Locate the cell with the specified text and output its [X, Y] center coordinate. 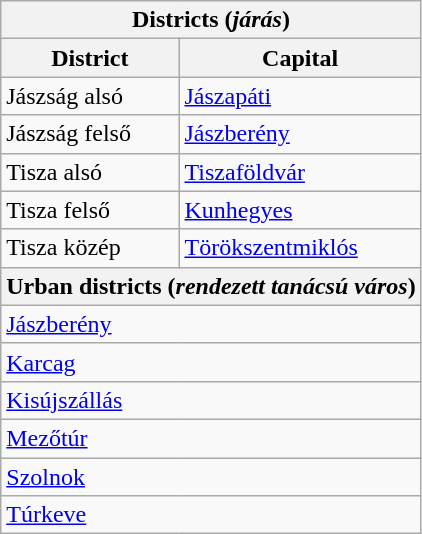
Tiszaföldvár [300, 172]
Jászapáti [300, 96]
Szolnok [211, 477]
Tisza felső [90, 210]
Districts (járás) [211, 20]
Tisza alsó [90, 172]
Urban districts (rendezett tanácsú város) [211, 286]
Karcag [211, 362]
Jászság alsó [90, 96]
Törökszentmiklós [300, 248]
Mezőtúr [211, 438]
District [90, 58]
Kunhegyes [300, 210]
Kisújszállás [211, 400]
Tisza közép [90, 248]
Túrkeve [211, 515]
Jászság felső [90, 134]
Capital [300, 58]
